Extract the (x, y) coordinate from the center of the cell holding the provided text.  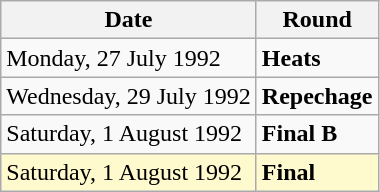
Heats (317, 58)
Final B (317, 134)
Final (317, 172)
Monday, 27 July 1992 (129, 58)
Round (317, 20)
Repechage (317, 96)
Date (129, 20)
Wednesday, 29 July 1992 (129, 96)
